Extract the (X, Y) coordinate from the center of the cell holding the provided text.  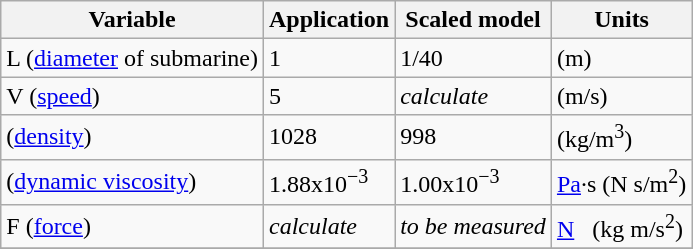
(m) (621, 58)
998 (474, 138)
(density) (132, 138)
F (force) (132, 226)
(kg/m3) (621, 138)
Pa·s (N s/m2) (621, 182)
(dynamic viscosity) (132, 182)
Variable (132, 20)
Units (621, 20)
1 (330, 58)
V (speed) (132, 96)
5 (330, 96)
Scaled model (474, 20)
N (kg m/s2) (621, 226)
1/40 (474, 58)
1028 (330, 138)
1.88x10−3 (330, 182)
Application (330, 20)
(m/s) (621, 96)
1.00x10−3 (474, 182)
to be measured (474, 226)
L (diameter of submarine) (132, 58)
